Find where the given text appears and provide that cell's center as (X, Y) coordinate. 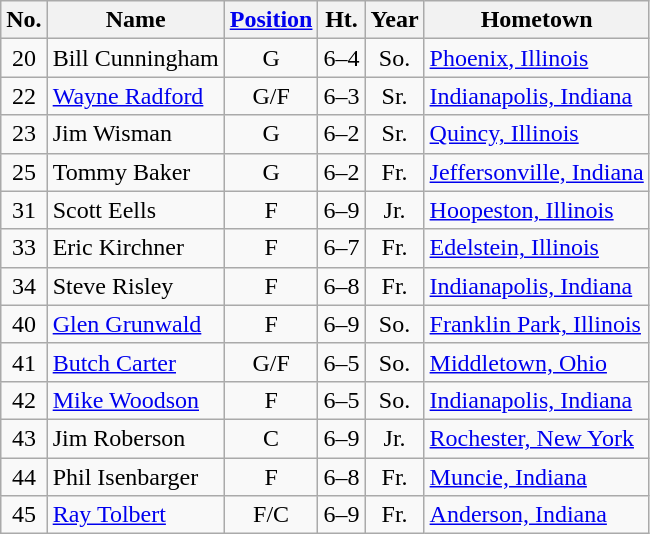
22 (24, 96)
No. (24, 20)
43 (24, 438)
Glen Grunwald (136, 324)
Ht. (342, 20)
Muncie, Indiana (536, 477)
25 (24, 172)
Quincy, Illinois (536, 134)
Ray Tolbert (136, 515)
Jim Wisman (136, 134)
Rochester, New York (536, 438)
Jim Roberson (136, 438)
Eric Kirchner (136, 248)
31 (24, 210)
F/C (271, 515)
Year (394, 20)
Franklin Park, Illinois (536, 324)
Position (271, 20)
44 (24, 477)
Middletown, Ohio (536, 362)
6–3 (342, 96)
Butch Carter (136, 362)
23 (24, 134)
42 (24, 400)
Tommy Baker (136, 172)
Bill Cunningham (136, 58)
C (271, 438)
41 (24, 362)
33 (24, 248)
Anderson, Indiana (536, 515)
45 (24, 515)
Hoopeston, Illinois (536, 210)
Phil Isenbarger (136, 477)
Mike Woodson (136, 400)
34 (24, 286)
40 (24, 324)
20 (24, 58)
Jeffersonville, Indiana (536, 172)
Edelstein, Illinois (536, 248)
Phoenix, Illinois (536, 58)
Scott Eells (136, 210)
Hometown (536, 20)
6–4 (342, 58)
6–7 (342, 248)
Steve Risley (136, 286)
Name (136, 20)
Wayne Radford (136, 96)
